Extract the [x, y] coordinate from the center of the cell holding the provided text.  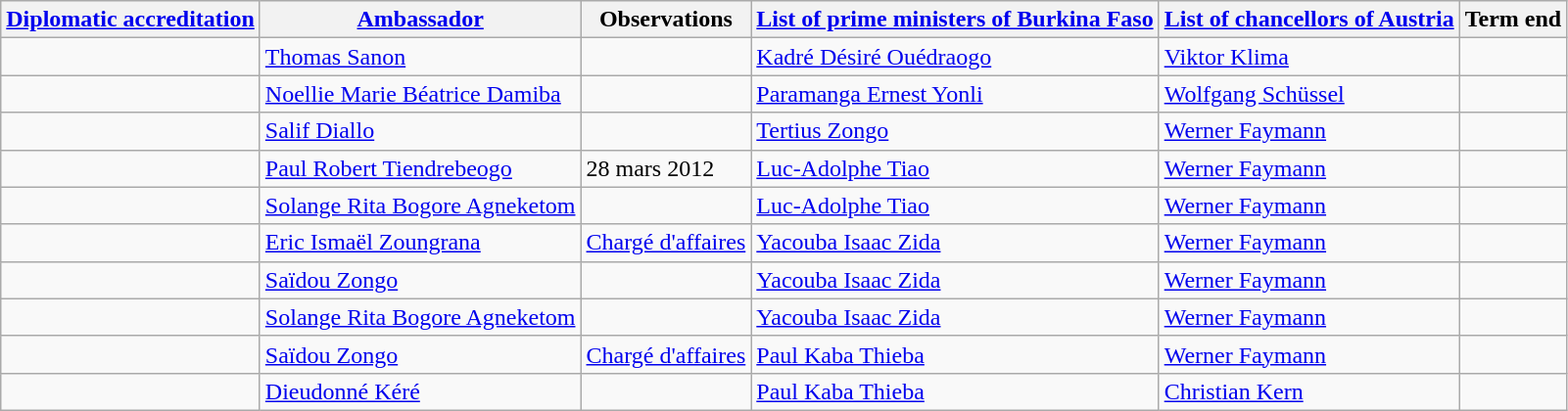
28 mars 2012 [666, 168]
Tertius Zongo [955, 131]
Wolfgang Schüssel [1308, 94]
Viktor Klima [1308, 57]
Thomas Sanon [420, 57]
Ambassador [420, 20]
Paramanga Ernest Yonli [955, 94]
Eric Ismaël Zoungrana [420, 243]
Salif Diallo [420, 131]
Dieudonné Kéré [420, 391]
Observations [666, 20]
Kadré Désiré Ouédraogo [955, 57]
List of prime ministers of Burkina Faso [955, 20]
Term end [1513, 20]
Paul Robert Tiendrebeogo [420, 168]
Noellie Marie Béatrice Damiba [420, 94]
Diplomatic accreditation [131, 20]
List of chancellors of Austria [1308, 20]
Christian Kern [1308, 391]
